Determine the [X, Y] coordinate at the center of the cell enclosing the given text.  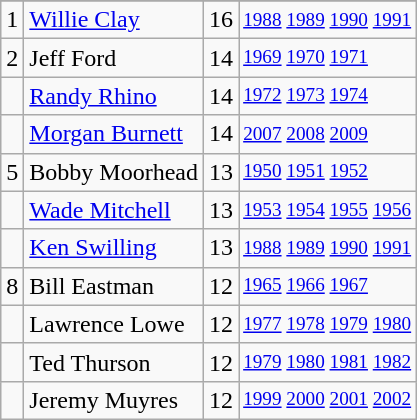
Willie Clay [114, 20]
Morgan Burnett [114, 134]
1979 1980 1981 1982 [328, 362]
16 [222, 20]
1953 1954 1955 1956 [328, 210]
1977 1978 1979 1980 [328, 324]
Bill Eastman [114, 286]
2007 2008 2009 [328, 134]
1965 1966 1967 [328, 286]
2 [12, 58]
Bobby Moorhead [114, 172]
8 [12, 286]
Jeff Ford [114, 58]
Wade Mitchell [114, 210]
Lawrence Lowe [114, 324]
1969 1970 1971 [328, 58]
1 [12, 20]
5 [12, 172]
Jeremy Muyres [114, 400]
1999 2000 2001 2002 [328, 400]
Ted Thurson [114, 362]
Randy Rhino [114, 96]
1972 1973 1974 [328, 96]
Ken Swilling [114, 248]
1950 1951 1952 [328, 172]
